Output the [X, Y] coordinate of the center of the cell containing the given text.  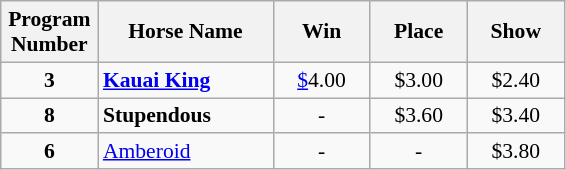
$3.40 [516, 116]
Amberoid [186, 152]
Kauai King [186, 80]
$4.00 [322, 80]
6 [50, 152]
8 [50, 116]
$3.80 [516, 152]
Stupendous [186, 116]
Horse Name [186, 32]
$3.60 [418, 116]
$3.00 [418, 80]
3 [50, 80]
$2.40 [516, 80]
Program Number [50, 32]
Show [516, 32]
Place [418, 32]
Win [322, 32]
